Search for the cell housing the specified text and yield its [x, y] center coordinate. 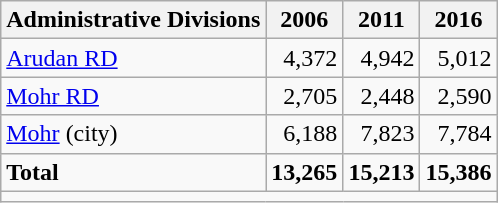
4,372 [304, 58]
6,188 [304, 134]
2,590 [458, 96]
2006 [304, 20]
Mohr (city) [134, 134]
7,784 [458, 134]
4,942 [382, 58]
15,213 [382, 172]
13,265 [304, 172]
Arudan RD [134, 58]
2016 [458, 20]
2011 [382, 20]
Administrative Divisions [134, 20]
5,012 [458, 58]
Total [134, 172]
2,705 [304, 96]
2,448 [382, 96]
Mohr RD [134, 96]
15,386 [458, 172]
7,823 [382, 134]
